Return the (X, Y) coordinate for the center point of the cell that contains the specified text.  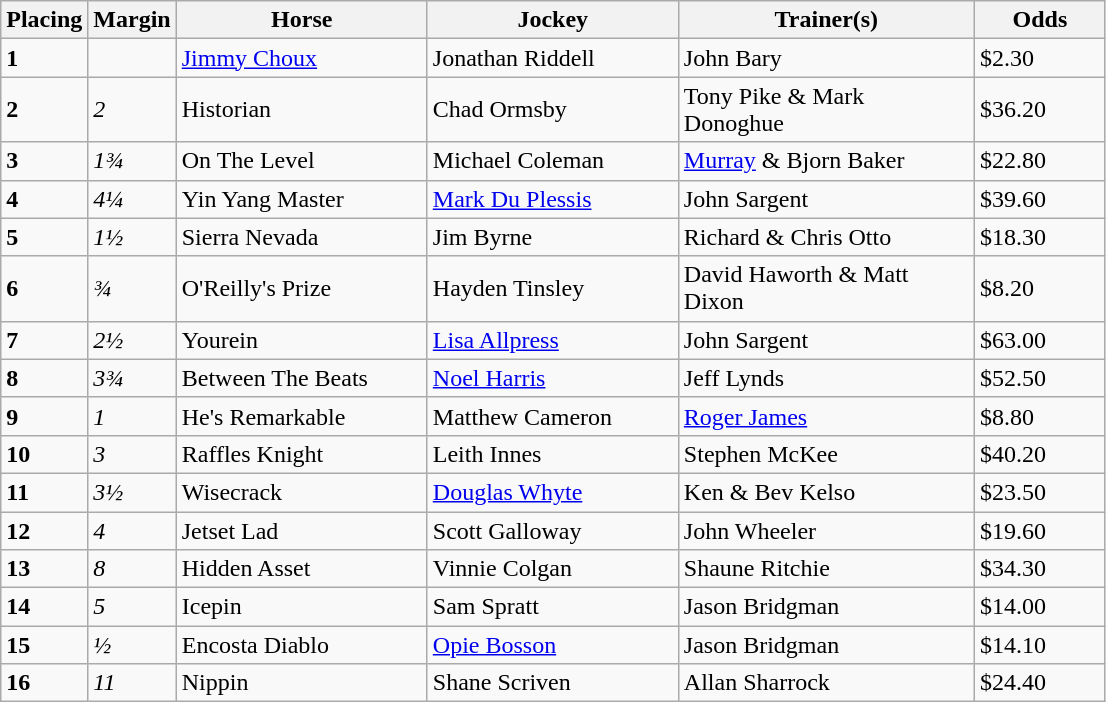
Roger James (826, 416)
14 (44, 607)
Jonathan Riddell (552, 58)
John Wheeler (826, 531)
$8.20 (1040, 288)
3¾ (132, 378)
Allan Sharrock (826, 683)
½ (132, 645)
$22.80 (1040, 161)
Tony Pike & Mark Donoghue (826, 110)
$2.30 (1040, 58)
Opie Bosson (552, 645)
Placing (44, 20)
Raffles Knight (302, 454)
Trainer(s) (826, 20)
$52.50 (1040, 378)
$24.40 (1040, 683)
Jim Byrne (552, 237)
10 (44, 454)
O'Reilly's Prize (302, 288)
Margin (132, 20)
$34.30 (1040, 569)
Horse (302, 20)
Jimmy Choux (302, 58)
Nippin (302, 683)
Sam Spratt (552, 607)
Jetset Lad (302, 531)
Odds (1040, 20)
Noel Harris (552, 378)
Icepin (302, 607)
$39.60 (1040, 199)
Lisa Allpress (552, 340)
Shane Scriven (552, 683)
6 (44, 288)
John Bary (826, 58)
13 (44, 569)
$23.50 (1040, 492)
Historian (302, 110)
Vinnie Colgan (552, 569)
15 (44, 645)
Jeff Lynds (826, 378)
Murray & Bjorn Baker (826, 161)
Encosta Diablo (302, 645)
Scott Galloway (552, 531)
Ken & Bev Kelso (826, 492)
$63.00 (1040, 340)
3½ (132, 492)
1½ (132, 237)
Leith Innes (552, 454)
Wisecrack (302, 492)
Douglas Whyte (552, 492)
Hayden Tinsley (552, 288)
Chad Ormsby (552, 110)
Yin Yang Master (302, 199)
7 (44, 340)
Hidden Asset (302, 569)
Richard & Chris Otto (826, 237)
¾ (132, 288)
4¼ (132, 199)
$19.60 (1040, 531)
Between The Beats (302, 378)
2½ (132, 340)
$14.10 (1040, 645)
$8.80 (1040, 416)
Mark Du Plessis (552, 199)
$36.20 (1040, 110)
16 (44, 683)
12 (44, 531)
Stephen McKee (826, 454)
Matthew Cameron (552, 416)
Jockey (552, 20)
$40.20 (1040, 454)
Michael Coleman (552, 161)
Shaune Ritchie (826, 569)
On The Level (302, 161)
He's Remarkable (302, 416)
9 (44, 416)
1¾ (132, 161)
$14.00 (1040, 607)
Yourein (302, 340)
$18.30 (1040, 237)
David Haworth & Matt Dixon (826, 288)
Sierra Nevada (302, 237)
